Scan for the cell matching the given text and deliver its [X, Y] coordinate at center. 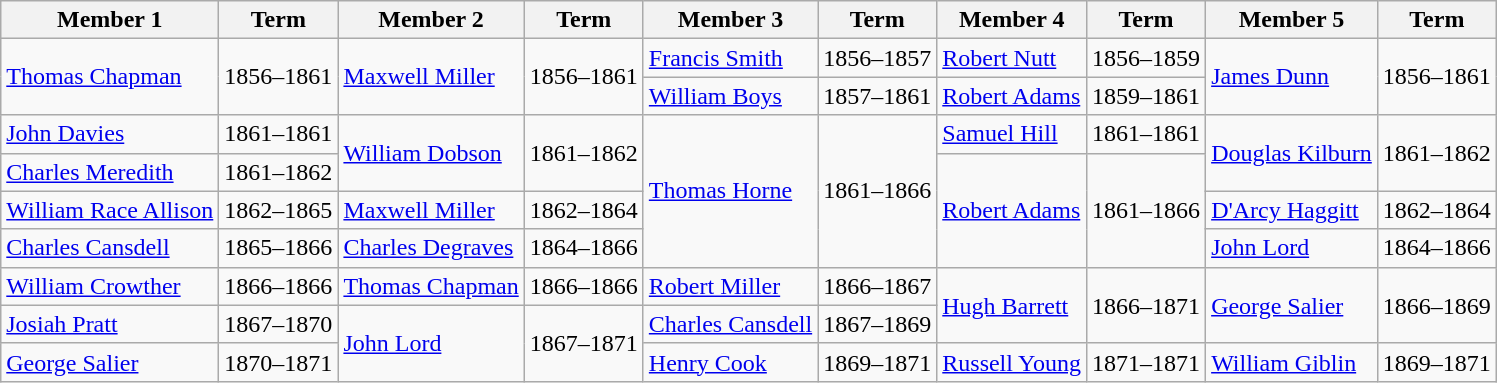
Robert Nutt [1012, 58]
1856–1859 [1146, 58]
1867–1869 [878, 324]
1867–1871 [584, 343]
William Race Allison [110, 210]
Charles Meredith [110, 172]
William Giblin [1292, 362]
William Boys [730, 96]
Member 3 [730, 20]
William Dobson [431, 153]
1867–1870 [278, 324]
1871–1871 [1146, 362]
Douglas Kilburn [1292, 153]
Member 4 [1012, 20]
Josiah Pratt [110, 324]
1859–1861 [1146, 96]
1866–1867 [878, 286]
Hugh Barrett [1012, 305]
1870–1871 [278, 362]
Member 5 [1292, 20]
D'Arcy Haggitt [1292, 210]
Member 1 [110, 20]
Russell Young [1012, 362]
Thomas Horne [730, 191]
Robert Miller [730, 286]
1866–1871 [1146, 305]
William Crowther [110, 286]
John Davies [110, 134]
Samuel Hill [1012, 134]
Charles Degraves [431, 248]
Member 2 [431, 20]
Henry Cook [730, 362]
James Dunn [1292, 77]
1866–1869 [1436, 305]
1856–1857 [878, 58]
1857–1861 [878, 96]
1865–1866 [278, 248]
Francis Smith [730, 58]
1862–1865 [278, 210]
